Capture the cell that displays the provided text and extract its (x, y) central coordinate. 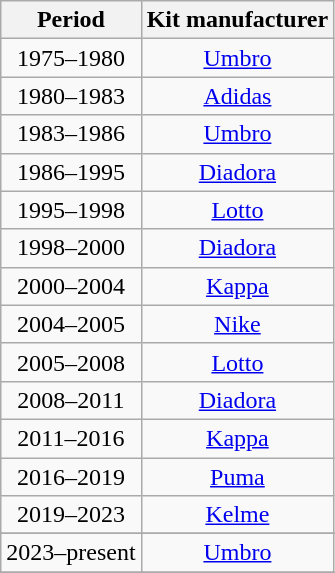
Adidas (238, 96)
Kit manufacturer (238, 20)
2016–2019 (71, 477)
Period (71, 20)
1980–1983 (71, 96)
1983–1986 (71, 134)
Puma (238, 477)
2011–2016 (71, 438)
2019–2023 (71, 515)
Kelme (238, 515)
2023–present (71, 553)
Nike (238, 324)
2000–2004 (71, 286)
2004–2005 (71, 324)
1975–1980 (71, 58)
1998–2000 (71, 248)
2008–2011 (71, 400)
1995–1998 (71, 210)
1986–1995 (71, 172)
2005–2008 (71, 362)
